Detect which cell encompasses the target text, then output its [x, y] center coordinate. 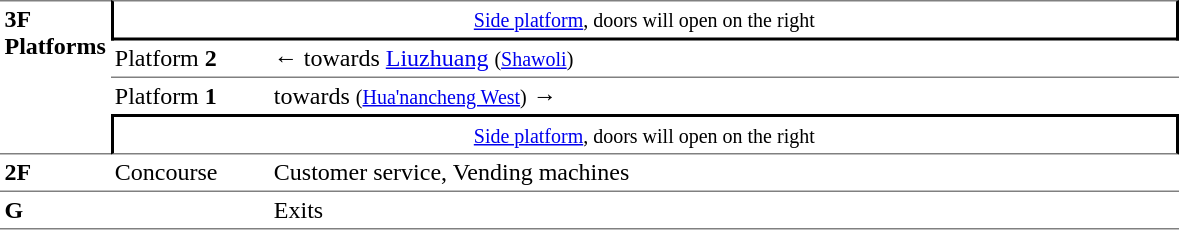
2F [55, 173]
Exits [724, 211]
G [55, 211]
Platform 2 [190, 59]
Customer service, Vending machines [724, 173]
towards (Hua'nancheng West) → [724, 96]
Platform 1 [190, 96]
3FPlatforms [55, 77]
← towards Liuzhuang (Shawoli) [724, 59]
Concourse [190, 173]
